Provide the (x, y) coordinate of the cell's center where the given text is located.  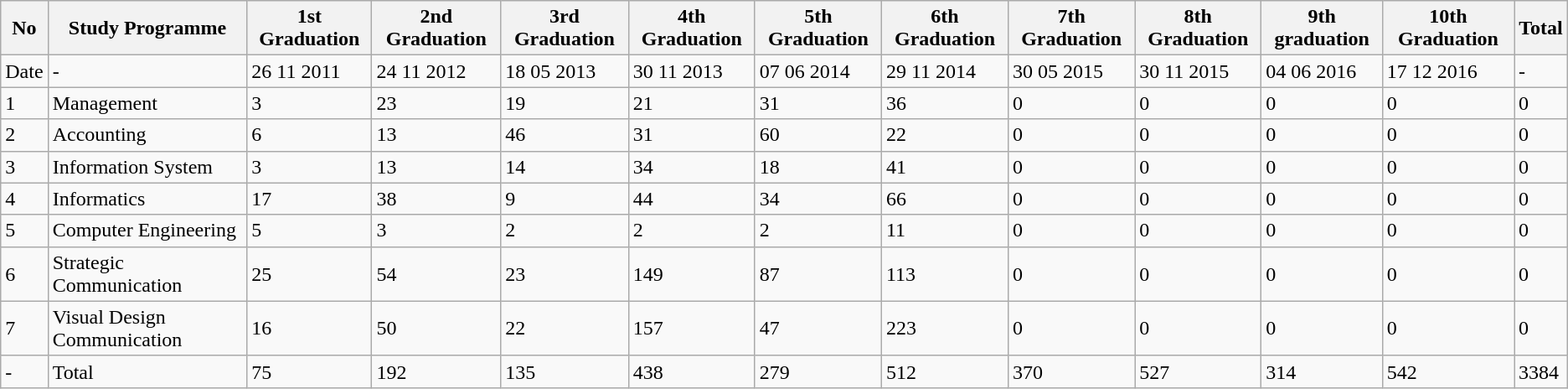
314 (1322, 371)
Informatics (147, 199)
Visual Design Communication (147, 329)
75 (310, 371)
47 (818, 329)
24 11 2012 (436, 71)
21 (692, 103)
16 (310, 329)
223 (945, 329)
192 (436, 371)
527 (1198, 371)
41 (945, 167)
87 (818, 273)
438 (692, 371)
Study Programme (147, 29)
30 05 2015 (1072, 71)
5th Graduation (818, 29)
04 06 2016 (1322, 71)
2nd Graduation (436, 29)
113 (945, 273)
17 (310, 199)
18 05 2013 (565, 71)
Accounting (147, 135)
512 (945, 371)
26 11 2011 (310, 71)
157 (692, 329)
7th Graduation (1072, 29)
14 (565, 167)
4th Graduation (692, 29)
50 (436, 329)
18 (818, 167)
38 (436, 199)
17 12 2016 (1447, 71)
6th Graduation (945, 29)
1st Graduation (310, 29)
1 (24, 103)
30 11 2013 (692, 71)
9th graduation (1322, 29)
36 (945, 103)
44 (692, 199)
Information System (147, 167)
149 (692, 273)
19 (565, 103)
4 (24, 199)
370 (1072, 371)
Date (24, 71)
29 11 2014 (945, 71)
07 06 2014 (818, 71)
9 (565, 199)
10th Graduation (1447, 29)
3384 (1541, 371)
279 (818, 371)
3rd Graduation (565, 29)
30 11 2015 (1198, 71)
11 (945, 231)
Management (147, 103)
60 (818, 135)
Strategic Communication (147, 273)
8th Graduation (1198, 29)
54 (436, 273)
25 (310, 273)
66 (945, 199)
135 (565, 371)
No (24, 29)
Computer Engineering (147, 231)
46 (565, 135)
7 (24, 329)
542 (1447, 371)
